From the cell containing the given text, extract its center point as (X, Y) coordinate. 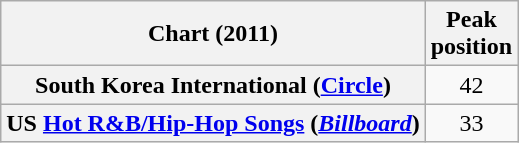
Chart (2011) (213, 34)
33 (471, 123)
South Korea International (Circle) (213, 85)
42 (471, 85)
US Hot R&B/Hip-Hop Songs (Billboard) (213, 123)
Peakposition (471, 34)
